From the cell containing the given text, extract its center point as [x, y] coordinate. 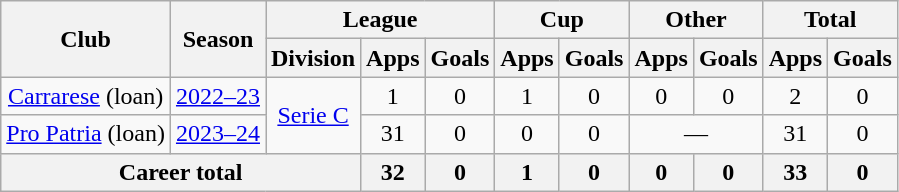
Career total [181, 172]
Cup [562, 20]
— [696, 134]
2023–24 [218, 134]
Club [86, 39]
Season [218, 39]
Pro Patria (loan) [86, 134]
2022–23 [218, 96]
Total [830, 20]
Serie C [314, 115]
League [380, 20]
Other [696, 20]
2 [795, 96]
32 [393, 172]
Division [314, 58]
33 [795, 172]
Carrarese (loan) [86, 96]
